Locate the cell with the specified text and output its [x, y] center coordinate. 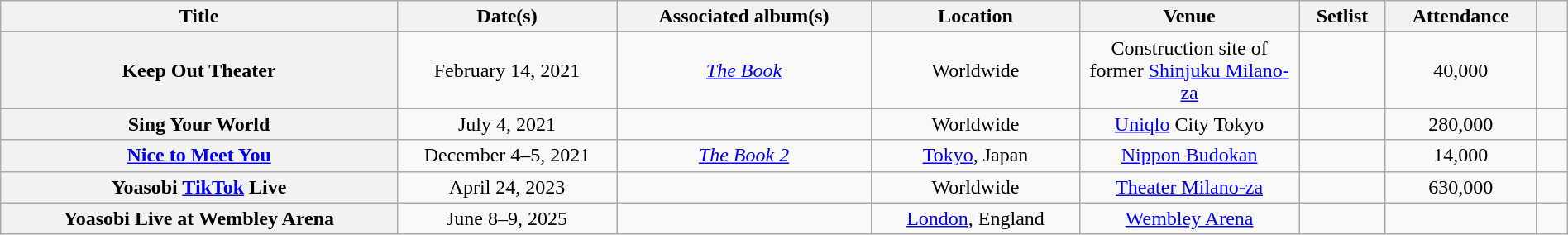
April 24, 2023 [506, 187]
Setlist [1343, 17]
Yoasobi Live at Wembley Arena [199, 218]
Date(s) [506, 17]
Tokyo, Japan [975, 156]
Nippon Budokan [1189, 156]
February 14, 2021 [506, 70]
London, England [975, 218]
July 4, 2021 [506, 124]
Construction site of former Shinjuku Milano-za [1189, 70]
14,000 [1460, 156]
Associated album(s) [744, 17]
June 8–9, 2025 [506, 218]
Title [199, 17]
Wembley Arena [1189, 218]
December 4–5, 2021 [506, 156]
Theater Milano-za [1189, 187]
Venue [1189, 17]
Sing Your World [199, 124]
The Book 2 [744, 156]
Nice to Meet You [199, 156]
Attendance [1460, 17]
Location [975, 17]
Keep Out Theater [199, 70]
Yoasobi TikTok Live [199, 187]
Uniqlo City Tokyo [1189, 124]
630,000 [1460, 187]
40,000 [1460, 70]
The Book [744, 70]
280,000 [1460, 124]
